Return the [x, y] coordinate for the center point of the cell that contains the specified text.  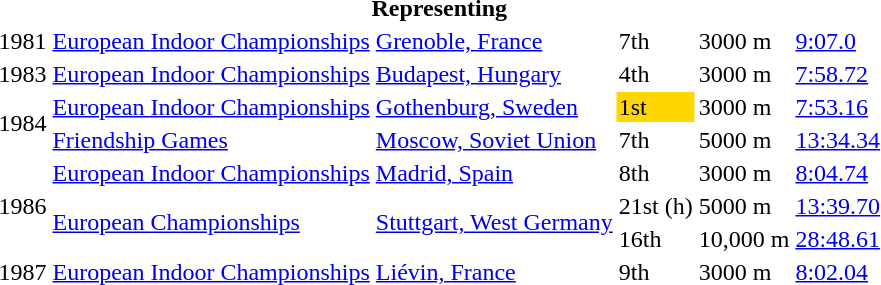
Moscow, Soviet Union [494, 140]
Friendship Games [211, 140]
21st (h) [656, 206]
Gothenburg, Sweden [494, 107]
Budapest, Hungary [494, 74]
European Championships [211, 222]
8th [656, 173]
10,000 m [744, 239]
Grenoble, France [494, 41]
Stuttgart, West Germany [494, 222]
16th [656, 239]
Madrid, Spain [494, 173]
1st [656, 107]
4th [656, 74]
